Determine the [X, Y] coordinate at the center of the cell enclosing the given text.  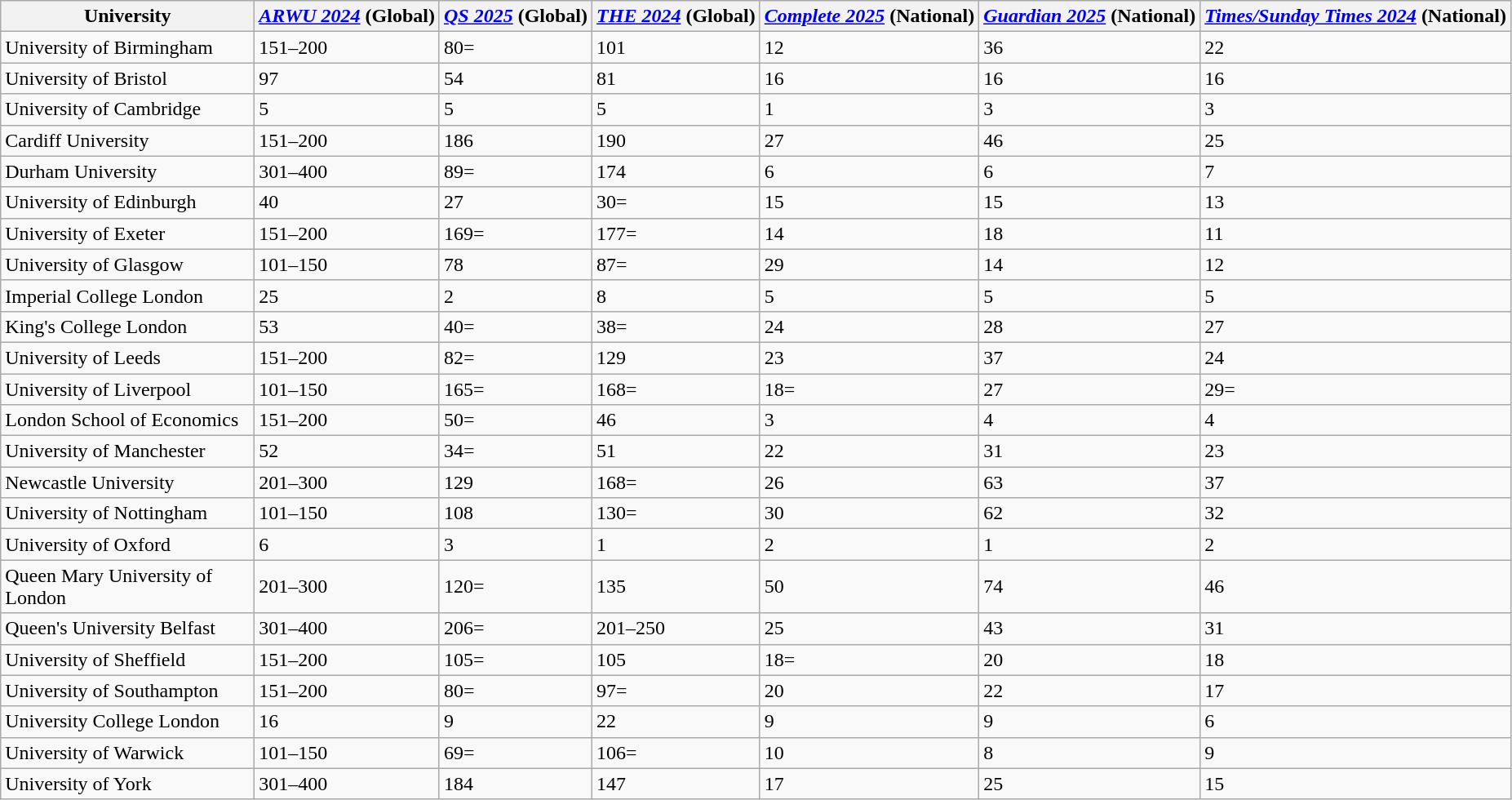
32 [1356, 513]
University of Cambridge [127, 109]
Durham University [127, 171]
40 [348, 202]
82= [516, 358]
11 [1356, 233]
78 [516, 264]
University of Southampton [127, 691]
184 [516, 784]
63 [1090, 482]
186 [516, 140]
10 [869, 753]
62 [1090, 513]
Newcastle University [127, 482]
74 [1090, 586]
169= [516, 233]
105 [676, 660]
Times/Sunday Times 2024 (National) [1356, 16]
University College London [127, 722]
THE 2024 (Global) [676, 16]
University [127, 16]
87= [676, 264]
7 [1356, 171]
50 [869, 586]
QS 2025 (Global) [516, 16]
University of Sheffield [127, 660]
Complete 2025 (National) [869, 16]
26 [869, 482]
30 [869, 513]
40= [516, 327]
University of Edinburgh [127, 202]
69= [516, 753]
51 [676, 451]
29 [869, 264]
147 [676, 784]
53 [348, 327]
University of Leeds [127, 358]
Cardiff University [127, 140]
University of Liverpool [127, 389]
University of Manchester [127, 451]
38= [676, 327]
89= [516, 171]
ARWU 2024 (Global) [348, 16]
Imperial College London [127, 296]
177= [676, 233]
190 [676, 140]
43 [1090, 629]
28 [1090, 327]
101 [676, 47]
130= [676, 513]
135 [676, 586]
201–250 [676, 629]
13 [1356, 202]
97 [348, 78]
University of Bristol [127, 78]
University of York [127, 784]
King's College London [127, 327]
University of Nottingham [127, 513]
165= [516, 389]
52 [348, 451]
University of Glasgow [127, 264]
30= [676, 202]
54 [516, 78]
105= [516, 660]
University of Birmingham [127, 47]
University of Oxford [127, 544]
108 [516, 513]
36 [1090, 47]
206= [516, 629]
University of Warwick [127, 753]
34= [516, 451]
University of Exeter [127, 233]
106= [676, 753]
29= [1356, 389]
120= [516, 586]
Guardian 2025 (National) [1090, 16]
50= [516, 420]
174 [676, 171]
81 [676, 78]
Queen's University Belfast [127, 629]
Queen Mary University of London [127, 586]
97= [676, 691]
London School of Economics [127, 420]
